Return the [x, y] coordinate for the center point of the cell that contains the specified text.  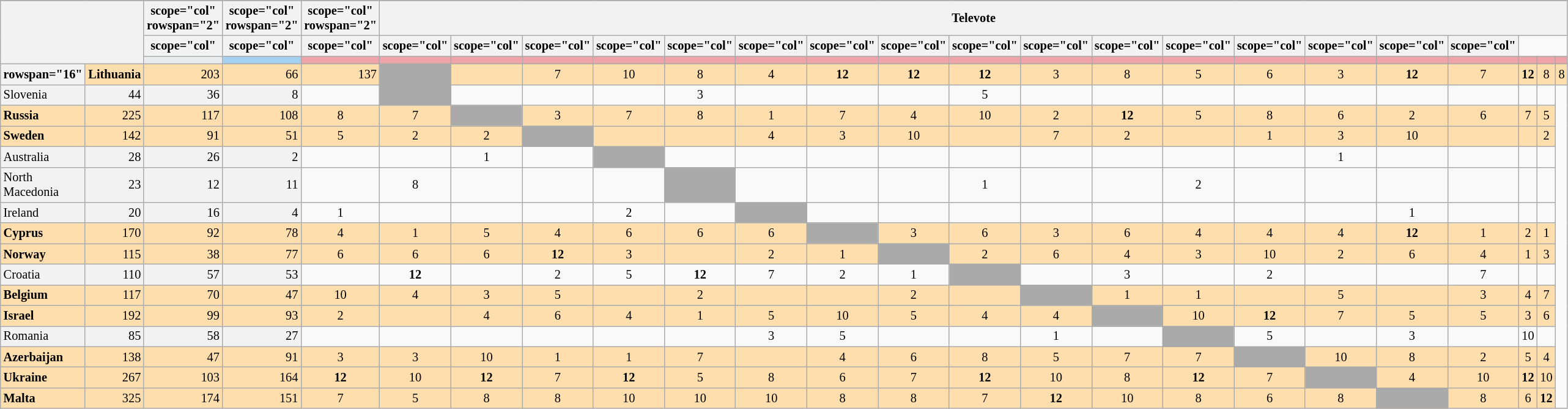
78 [262, 233]
58 [183, 336]
36 [183, 95]
26 [183, 157]
North Macedonia [43, 185]
20 [114, 212]
27 [262, 336]
325 [114, 398]
Cyprus [43, 233]
Belgium [43, 295]
267 [114, 378]
103 [183, 378]
Lithuania [114, 74]
Norway [43, 254]
44 [114, 95]
108 [262, 116]
Ireland [43, 212]
Televote [974, 18]
Russia [43, 116]
Sweden [43, 136]
203 [183, 74]
Australia [43, 157]
Malta [43, 398]
66 [262, 74]
99 [183, 316]
57 [183, 274]
138 [114, 357]
192 [114, 316]
23 [114, 185]
142 [114, 136]
rowspan="16" [43, 74]
Romania [43, 336]
Ukraine [43, 378]
Israel [43, 316]
115 [114, 254]
225 [114, 116]
Slovenia [43, 95]
85 [114, 336]
38 [183, 254]
77 [262, 254]
Croatia [43, 274]
92 [183, 233]
137 [340, 74]
16 [183, 212]
28 [114, 157]
53 [262, 274]
11 [262, 185]
174 [183, 398]
Azerbaijan [43, 357]
110 [114, 274]
51 [262, 136]
93 [262, 316]
164 [262, 378]
151 [262, 398]
70 [183, 295]
170 [114, 233]
